From the cell containing the given text, extract its center point as (X, Y) coordinate. 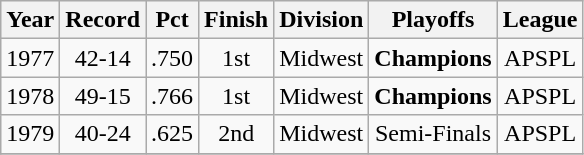
49-15 (103, 96)
.625 (172, 134)
1977 (30, 58)
Finish (236, 20)
1979 (30, 134)
40-24 (103, 134)
Semi-Finals (433, 134)
.750 (172, 58)
2nd (236, 134)
.766 (172, 96)
Record (103, 20)
1978 (30, 96)
Year (30, 20)
League (540, 20)
Pct (172, 20)
42-14 (103, 58)
Playoffs (433, 20)
Division (322, 20)
